Provide the [X, Y] coordinate of the cell's center where the given text is located.  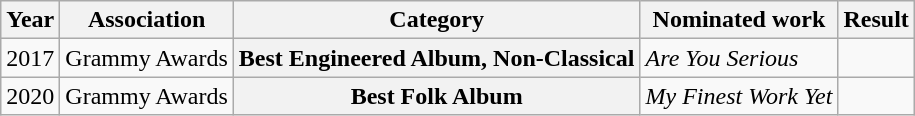
My Finest Work Yet [739, 96]
Are You Serious [739, 58]
Best Engineered Album, Non-Classical [436, 58]
Result [876, 20]
Year [30, 20]
Nominated work [739, 20]
2020 [30, 96]
Best Folk Album [436, 96]
Association [147, 20]
2017 [30, 58]
Category [436, 20]
